Pinpoint the cell where the given text exists, returning its [X, Y] midpoint coordinate. 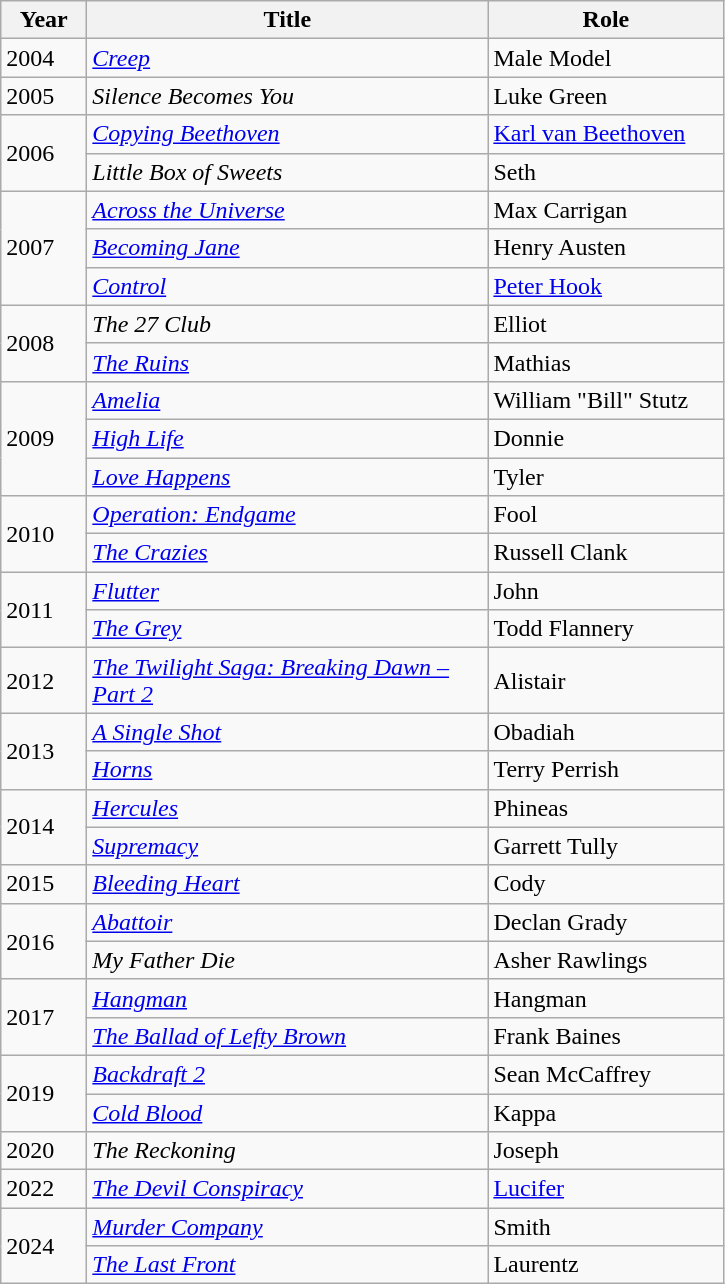
Creep [288, 58]
Karl van Beethoven [606, 134]
Silence Becomes You [288, 96]
Abattoir [288, 922]
Backdraft 2 [288, 1074]
Role [606, 20]
Kappa [606, 1113]
2005 [44, 96]
Supremacy [288, 846]
Control [288, 286]
2016 [44, 941]
The Twilight Saga: Breaking Dawn – Part 2 [288, 680]
Henry Austen [606, 248]
Terry Perrish [606, 770]
Laurentz [606, 1265]
Sean McCaffrey [606, 1074]
The Devil Conspiracy [288, 1189]
2024 [44, 1246]
The Grey [288, 629]
2012 [44, 680]
Donnie [606, 438]
Russell Clank [606, 553]
Phineas [606, 808]
Asher Rawlings [606, 960]
2020 [44, 1151]
2011 [44, 610]
Becoming Jane [288, 248]
The Ruins [288, 362]
2006 [44, 153]
2022 [44, 1189]
High Life [288, 438]
Male Model [606, 58]
Smith [606, 1227]
A Single Shot [288, 732]
Operation: Endgame [288, 515]
Tyler [606, 477]
2015 [44, 884]
The Ballad of Lefty Brown [288, 1036]
Elliot [606, 324]
2009 [44, 438]
Todd Flannery [606, 629]
2017 [44, 1017]
Flutter [288, 591]
Declan Grady [606, 922]
Hercules [288, 808]
Copying Beethoven [288, 134]
Max Carrigan [606, 210]
Cold Blood [288, 1113]
Title [288, 20]
William "Bill" Stutz [606, 400]
Amelia [288, 400]
Joseph [606, 1151]
Garrett Tully [606, 846]
John [606, 591]
Bleeding Heart [288, 884]
2019 [44, 1093]
The Reckoning [288, 1151]
Across the Universe [288, 210]
The 27 Club [288, 324]
Alistair [606, 680]
Horns [288, 770]
2007 [44, 248]
Mathias [606, 362]
Love Happens [288, 477]
2008 [44, 343]
Cody [606, 884]
Little Box of Sweets [288, 172]
Year [44, 20]
My Father Die [288, 960]
Murder Company [288, 1227]
The Last Front [288, 1265]
2004 [44, 58]
Luke Green [606, 96]
2014 [44, 827]
2010 [44, 534]
The Crazies [288, 553]
Obadiah [606, 732]
Peter Hook [606, 286]
Fool [606, 515]
2013 [44, 751]
Seth [606, 172]
Frank Baines [606, 1036]
Lucifer [606, 1189]
